Extract the (X, Y) coordinate from the center of the cell holding the provided text.  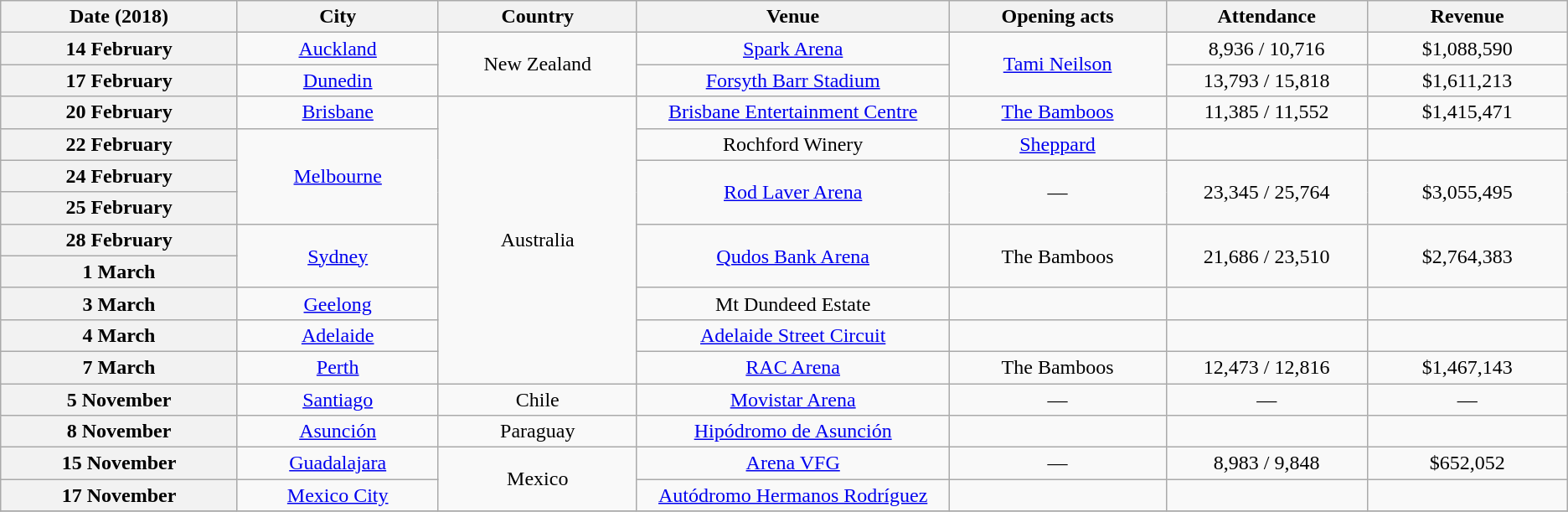
Adelaide (338, 335)
17 February (119, 80)
Arena VFG (792, 463)
8 November (119, 432)
Santiago (338, 400)
24 February (119, 176)
RAC Arena (792, 367)
New Zealand (538, 65)
Guadalajara (338, 463)
1 March (119, 272)
21,686 / 23,510 (1266, 256)
Opening acts (1057, 17)
Attendance (1266, 17)
Tami Neilson (1057, 65)
Mexico (538, 479)
Australia (538, 240)
Brisbane Entertainment Centre (792, 112)
Dunedin (338, 80)
$2,764,383 (1467, 256)
25 February (119, 208)
Paraguay (538, 432)
7 March (119, 367)
15 November (119, 463)
Country (538, 17)
Mexico City (338, 495)
$1,088,590 (1467, 49)
Perth (338, 367)
Adelaide Street Circuit (792, 335)
8,983 / 9,848 (1266, 463)
23,345 / 25,764 (1266, 192)
Spark Arena (792, 49)
$1,467,143 (1467, 367)
Rod Laver Arena (792, 192)
8,936 / 10,716 (1266, 49)
Hipódromo de Asunción (792, 432)
Revenue (1467, 17)
$652,052 (1467, 463)
Venue (792, 17)
$3,055,495 (1467, 192)
Rochford Winery (792, 144)
12,473 / 12,816 (1266, 367)
Auckland (338, 49)
City (338, 17)
Melbourne (338, 176)
Geelong (338, 303)
Sheppard (1057, 144)
20 February (119, 112)
28 February (119, 240)
3 March (119, 303)
Brisbane (338, 112)
Date (2018) (119, 17)
11,385 / 11,552 (1266, 112)
Movistar Arena (792, 400)
Forsyth Barr Stadium (792, 80)
13,793 / 15,818 (1266, 80)
22 February (119, 144)
5 November (119, 400)
4 March (119, 335)
Sydney (338, 256)
Autódromo Hermanos Rodríguez (792, 495)
Mt Dundeed Estate (792, 303)
17 November (119, 495)
$1,611,213 (1467, 80)
Chile (538, 400)
Asunción (338, 432)
$1,415,471 (1467, 112)
Qudos Bank Arena (792, 256)
14 February (119, 49)
